Provide the [X, Y] coordinate of the cell's center where the given text is located.  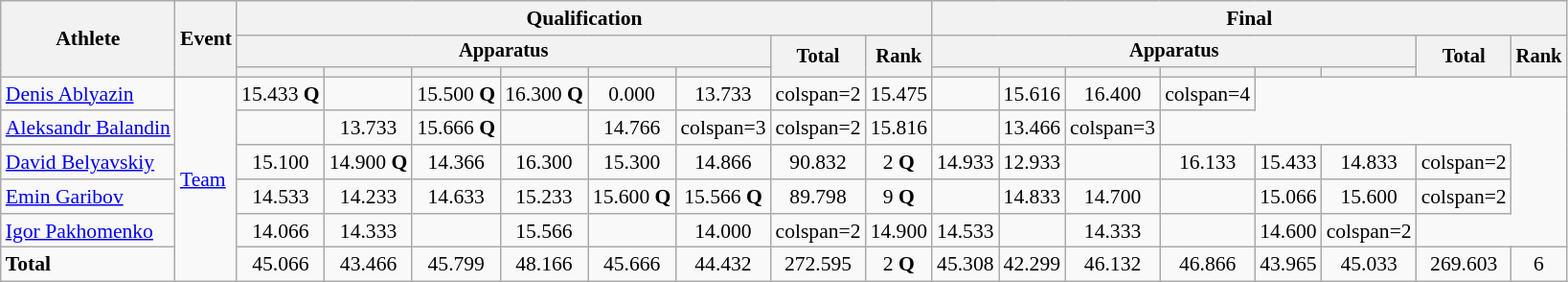
Denis Ablyazin [88, 94]
15.066 [1287, 197]
45.066 [281, 265]
46.866 [1207, 265]
14.766 [632, 129]
14.933 [966, 162]
16.133 [1207, 162]
16.400 [1113, 94]
15.816 [898, 129]
15.433 Q [281, 94]
44.432 [722, 265]
15.475 [898, 94]
43.466 [369, 265]
45.799 [456, 265]
14.900 Q [369, 162]
David Belyavskiy [88, 162]
15.566 Q [722, 197]
14.700 [1113, 197]
15.233 [544, 197]
16.300 Q [544, 94]
14.633 [456, 197]
15.666 Q [456, 129]
89.798 [818, 197]
Emin Garibov [88, 197]
Event [206, 38]
Final [1249, 18]
colspan=4 [1207, 94]
14.000 [722, 231]
269.603 [1464, 265]
46.132 [1113, 265]
9 Q [898, 197]
Igor Pakhomenko [88, 231]
14.866 [722, 162]
15.100 [281, 162]
272.595 [818, 265]
45.308 [966, 265]
15.500 Q [456, 94]
15.566 [544, 231]
0.000 [632, 94]
15.600 Q [632, 197]
Athlete [88, 38]
45.033 [1370, 265]
6 [1539, 265]
Team [206, 179]
16.300 [544, 162]
15.600 [1370, 197]
14.233 [369, 197]
42.299 [1033, 265]
14.366 [456, 162]
43.965 [1287, 265]
12.933 [1033, 162]
14.600 [1287, 231]
45.666 [632, 265]
48.166 [544, 265]
14.900 [898, 231]
Aleksandr Balandin [88, 129]
90.832 [818, 162]
13.466 [1033, 129]
15.616 [1033, 94]
Qualification [584, 18]
14.066 [281, 231]
15.300 [632, 162]
15.433 [1287, 162]
